From the cell containing the given text, extract its center point as (X, Y) coordinate. 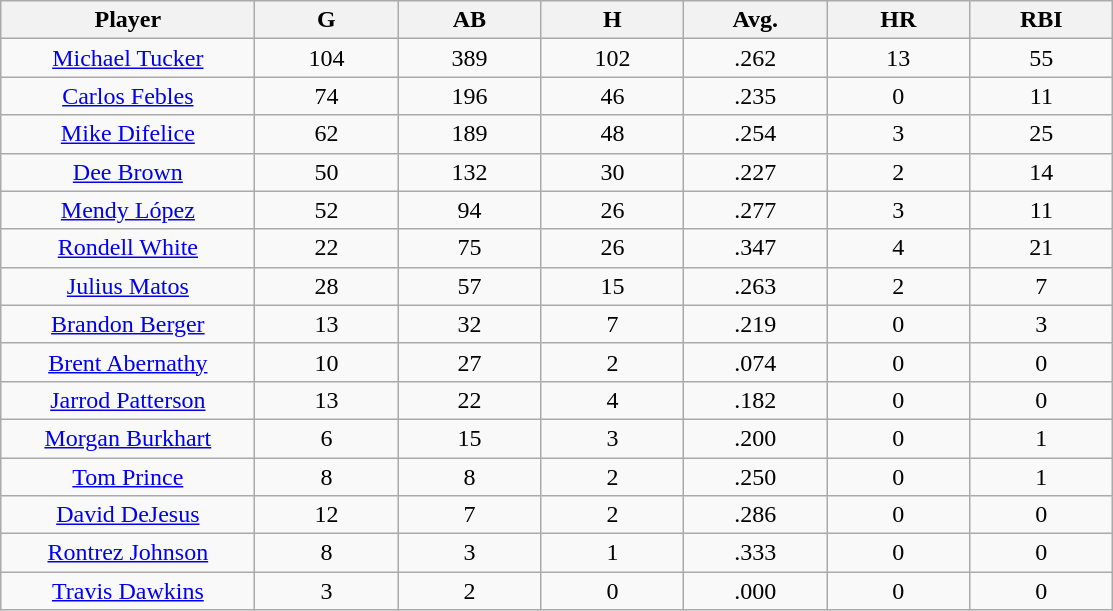
RBI (1042, 20)
132 (470, 172)
25 (1042, 134)
Travis Dawkins (128, 591)
104 (326, 58)
12 (326, 515)
Michael Tucker (128, 58)
Brent Abernathy (128, 362)
.263 (756, 286)
52 (326, 210)
.227 (756, 172)
Dee Brown (128, 172)
.254 (756, 134)
.262 (756, 58)
10 (326, 362)
Jarrod Patterson (128, 400)
Mike Difelice (128, 134)
Tom Prince (128, 477)
27 (470, 362)
G (326, 20)
.200 (756, 438)
Morgan Burkhart (128, 438)
55 (1042, 58)
HR (898, 20)
.219 (756, 324)
74 (326, 96)
David DeJesus (128, 515)
Rondell White (128, 248)
28 (326, 286)
Brandon Berger (128, 324)
6 (326, 438)
Mendy López (128, 210)
.182 (756, 400)
.277 (756, 210)
32 (470, 324)
189 (470, 134)
196 (470, 96)
389 (470, 58)
94 (470, 210)
Julius Matos (128, 286)
62 (326, 134)
50 (326, 172)
Player (128, 20)
H (612, 20)
Rontrez Johnson (128, 553)
48 (612, 134)
57 (470, 286)
75 (470, 248)
Avg. (756, 20)
.235 (756, 96)
14 (1042, 172)
AB (470, 20)
30 (612, 172)
.333 (756, 553)
.347 (756, 248)
Carlos Febles (128, 96)
21 (1042, 248)
.250 (756, 477)
.074 (756, 362)
46 (612, 96)
102 (612, 58)
.286 (756, 515)
.000 (756, 591)
